Extract the [x, y] coordinate from the center of the cell holding the provided text.  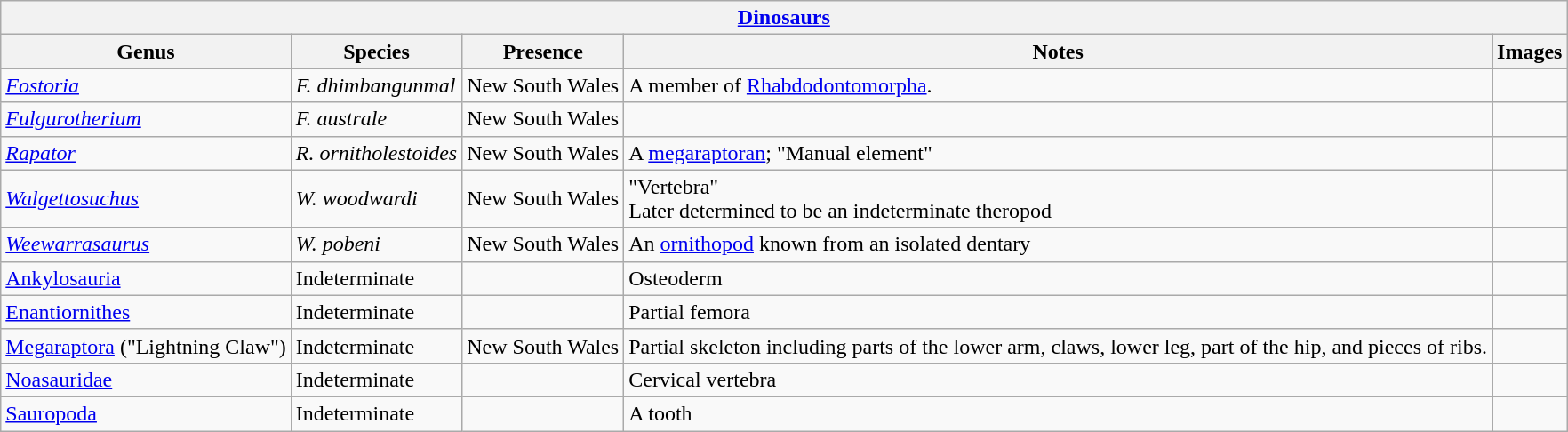
Notes [1058, 52]
Noasauridae [146, 380]
Cervical vertebra [1058, 380]
A tooth [1058, 413]
W. woodwardi [376, 199]
A member of Rhabdodontomorpha. [1058, 85]
An ornithopod known from an isolated dentary [1058, 244]
Genus [146, 52]
F. dhimbangunmal [376, 85]
Dinosaurs [784, 18]
F. australe [376, 119]
Ankylosauria [146, 278]
"Vertebra"Later determined to be an indeterminate theropod [1058, 199]
Sauropoda [146, 413]
Images [1530, 52]
Fulgurotherium [146, 119]
Partial skeleton including parts of the lower arm, claws, lower leg, part of the hip, and pieces of ribs. [1058, 346]
Enantiornithes [146, 312]
Weewarrasaurus [146, 244]
Presence [543, 52]
Partial femora [1058, 312]
Megaraptora ("Lightning Claw") [146, 346]
Rapator [146, 153]
Species [376, 52]
Walgettosuchus [146, 199]
Osteoderm [1058, 278]
A megaraptoran; "Manual element" [1058, 153]
R. ornitholestoides [376, 153]
W. pobeni [376, 244]
Fostoria [146, 85]
